Output the [x, y] coordinate of the center of the cell containing the given text.  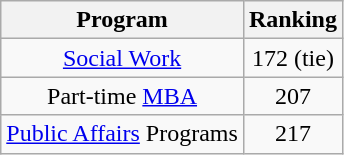
Ranking [292, 20]
217 [292, 134]
Program [122, 20]
207 [292, 96]
172 (tie) [292, 58]
Public Affairs Programs [122, 134]
Part-time MBA [122, 96]
Social Work [122, 58]
